Detect which cell encompasses the target text, then output its [x, y] center coordinate. 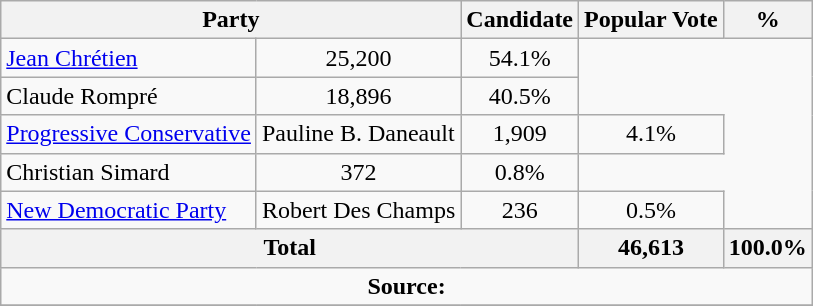
Popular Vote [652, 20]
Claude Rompré [129, 96]
Source: [407, 286]
46,613 [652, 248]
1,909 [520, 134]
Total [290, 248]
18,896 [358, 96]
Pauline B. Daneault [358, 134]
0.8% [520, 172]
New Democratic Party [129, 210]
236 [520, 210]
25,200 [358, 58]
% [768, 20]
Christian Simard [129, 172]
Progressive Conservative [129, 134]
Jean Chrétien [129, 58]
Robert Des Champs [358, 210]
0.5% [652, 210]
100.0% [768, 248]
54.1% [520, 58]
4.1% [652, 134]
Candidate [520, 20]
40.5% [520, 96]
372 [358, 172]
Party [231, 20]
